Return (x, y) of the center of cell containing provided text 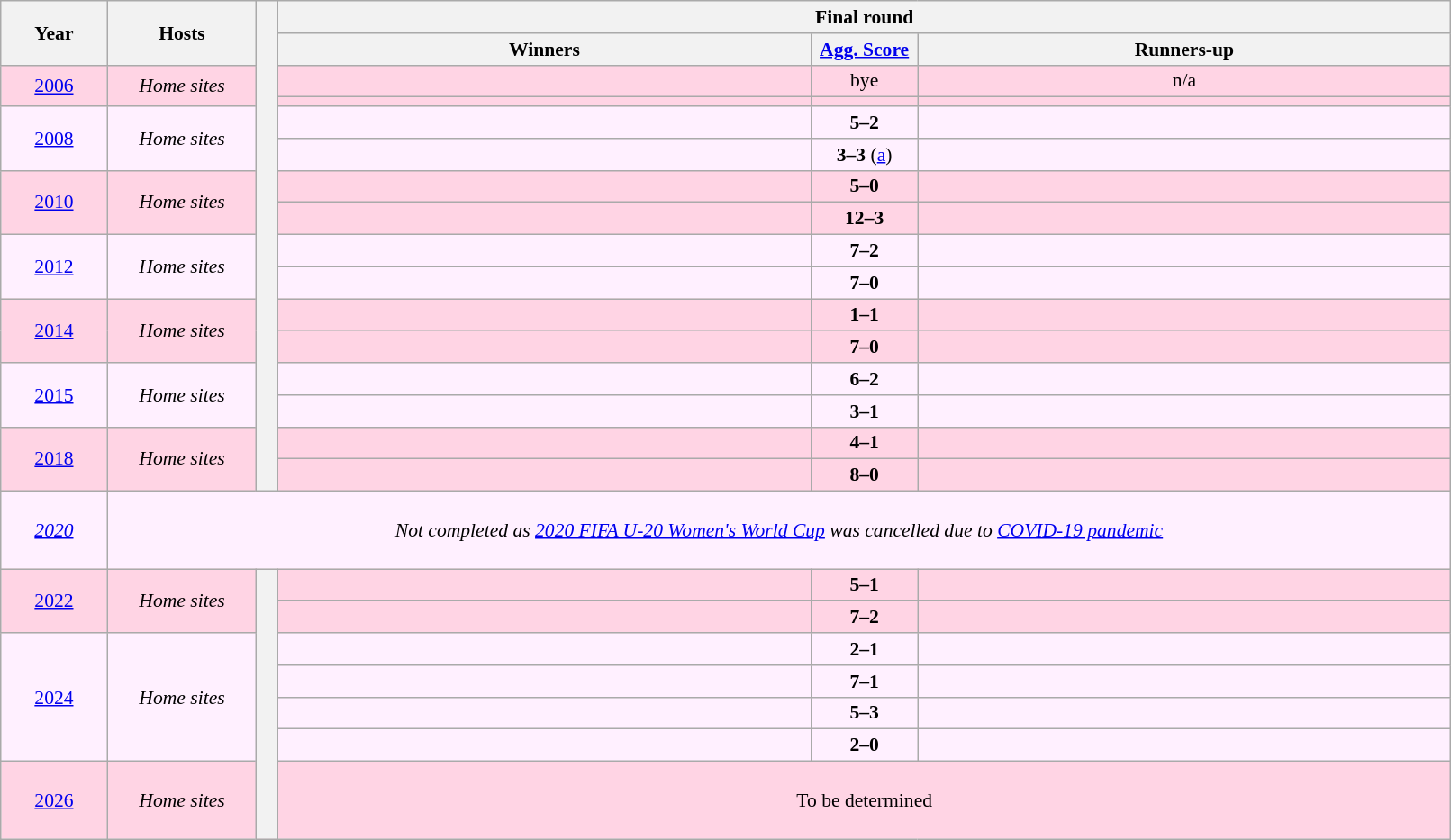
Hosts (182, 32)
Not completed as 2020 FIFA U-20 Women's World Cup was cancelled due to COVID-19 pandemic (779, 530)
7–1 (864, 682)
2022 (54, 601)
6–2 (864, 379)
5–1 (864, 585)
5–3 (864, 714)
1–1 (864, 315)
2–0 (864, 745)
2014 (54, 331)
2026 (54, 800)
2024 (54, 697)
2018 (54, 459)
2020 (54, 530)
Agg. Score (864, 50)
3–1 (864, 411)
Final round (864, 17)
Year (54, 32)
To be determined (864, 800)
Runners-up (1184, 50)
2012 (54, 266)
2006 (54, 86)
5–2 (864, 122)
2–1 (864, 649)
Winners (544, 50)
bye (864, 81)
5–0 (864, 186)
4–1 (864, 443)
2015 (54, 394)
n/a (1184, 81)
2008 (54, 139)
3–3 (a) (864, 155)
12–3 (864, 219)
2010 (54, 202)
8–0 (864, 475)
